Provide the [x, y] coordinate of the cell's center where the given text is located.  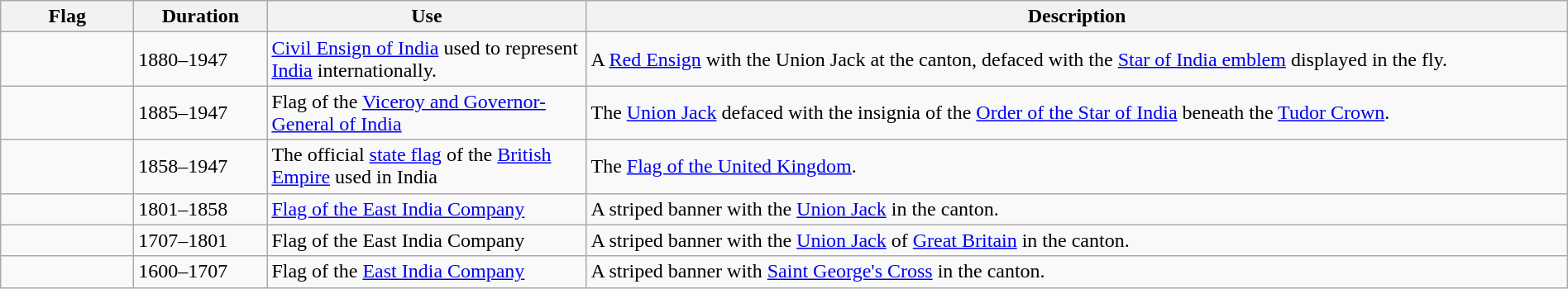
1880–1947 [200, 59]
The official state flag of the British Empire used in India [427, 167]
Flag of the Viceroy and Governor-General of India [427, 112]
Civil Ensign of India used to represent India internationally. [427, 59]
Flag [68, 17]
A Red Ensign with the Union Jack at the canton, defaced with the Star of India emblem displayed in the fly. [1077, 59]
1885–1947 [200, 112]
Use [427, 17]
1858–1947 [200, 167]
The Union Jack defaced with the insignia of the Order of the Star of India beneath the Tudor Crown. [1077, 112]
1801–1858 [200, 209]
The Flag of the United Kingdom. [1077, 167]
A striped banner with Saint George's Cross in the canton. [1077, 272]
A striped banner with the Union Jack in the canton. [1077, 209]
Duration [200, 17]
A striped banner with the Union Jack of Great Britain in the canton. [1077, 240]
1600–1707 [200, 272]
Description [1077, 17]
1707–1801 [200, 240]
